Identify which cell holds the provided text, then report its (x, y) central coordinate. 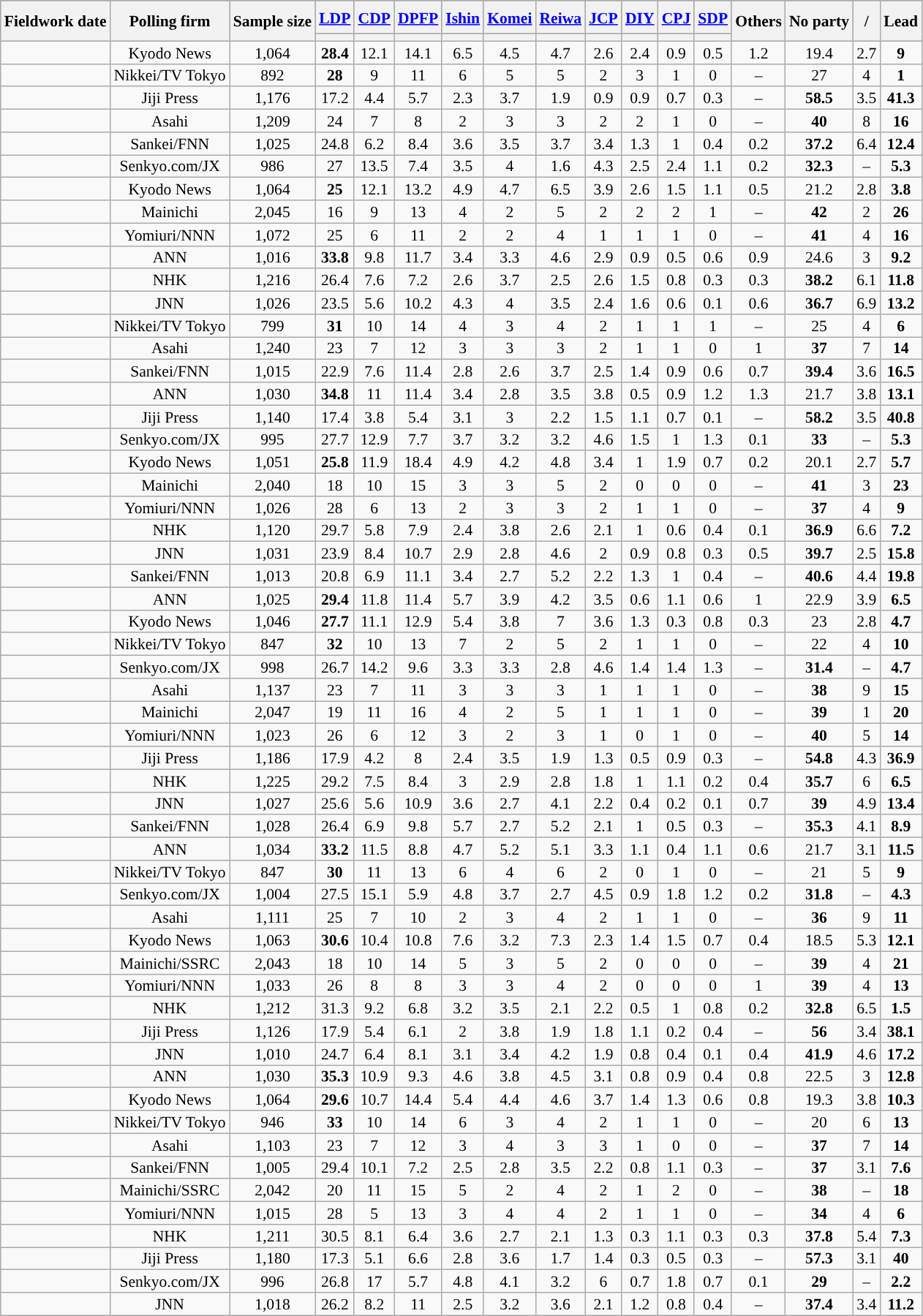
26.7 (335, 667)
54.8 (819, 757)
CPJ (677, 18)
/ (866, 20)
Fieldwork date (56, 20)
1,028 (272, 826)
1,240 (272, 348)
39.4 (819, 371)
1,004 (272, 895)
1,031 (272, 553)
26.8 (335, 1281)
Others (758, 20)
946 (272, 1122)
6.8 (418, 1009)
9.6 (418, 667)
20.8 (335, 576)
10.4 (374, 940)
1,051 (272, 462)
1,140 (272, 417)
24.7 (335, 1054)
18.5 (819, 940)
32 (335, 645)
25.6 (335, 803)
CDP (374, 18)
2,040 (272, 485)
5.8 (374, 531)
No party (819, 20)
996 (272, 1281)
30 (335, 871)
14.1 (418, 53)
35.7 (819, 781)
1,126 (272, 1031)
41.9 (819, 1054)
1,013 (272, 576)
11.2 (901, 1304)
Polling firm (170, 20)
1,063 (272, 940)
7.9 (418, 531)
1,018 (272, 1304)
1,180 (272, 1259)
14.4 (418, 1100)
21.2 (819, 189)
22.5 (819, 1076)
30.6 (335, 940)
24 (335, 121)
37.8 (819, 1236)
799 (272, 326)
6.2 (374, 143)
15.1 (374, 895)
892 (272, 75)
1,186 (272, 757)
986 (272, 167)
23.9 (335, 553)
Ishin (462, 18)
7.7 (418, 439)
24.6 (819, 257)
1,225 (272, 781)
20.1 (819, 462)
5.9 (418, 895)
38.2 (819, 281)
Komei (509, 18)
16.5 (901, 371)
58.2 (819, 417)
2,043 (272, 962)
18.4 (418, 462)
22 (819, 645)
1,111 (272, 917)
39.7 (819, 553)
8.2 (374, 1304)
10.8 (418, 940)
17.3 (335, 1259)
998 (272, 667)
1,016 (272, 257)
10.1 (374, 1167)
25.8 (335, 462)
19.8 (901, 576)
12.8 (901, 1076)
Sample size (272, 20)
58.5 (819, 98)
8.9 (901, 826)
32.3 (819, 167)
36 (819, 917)
10.3 (901, 1100)
17 (374, 1281)
1,033 (272, 986)
28.4 (335, 53)
42 (819, 212)
1,046 (272, 621)
1,211 (272, 1236)
29.6 (335, 1100)
17.4 (335, 417)
14.2 (374, 667)
29.7 (335, 531)
Lead (901, 20)
30.5 (335, 1236)
8.8 (418, 850)
34.8 (335, 393)
1,216 (272, 281)
32.8 (819, 1009)
27.5 (335, 895)
13.5 (374, 167)
40.6 (819, 576)
1,103 (272, 1145)
12.4 (901, 143)
1,010 (272, 1054)
1,005 (272, 1167)
19 (335, 712)
38.1 (901, 1031)
DPFP (418, 18)
33.8 (335, 257)
LDP (335, 18)
1,034 (272, 850)
34 (819, 1214)
1,209 (272, 121)
1,120 (272, 531)
40.8 (901, 417)
11.7 (418, 257)
26.2 (335, 1304)
11.9 (374, 462)
29.2 (335, 781)
2,047 (272, 712)
SDP (712, 18)
31.8 (819, 895)
1,072 (272, 234)
19.3 (819, 1100)
1,176 (272, 98)
56 (819, 1031)
7.5 (374, 781)
37.2 (819, 143)
31 (335, 326)
31.3 (335, 1009)
995 (272, 439)
1,023 (272, 735)
29 (819, 1281)
37.4 (819, 1304)
1,027 (272, 803)
36.7 (819, 303)
1,137 (272, 690)
31.4 (819, 667)
7.4 (418, 167)
2,042 (272, 1190)
9.3 (418, 1076)
13.1 (901, 393)
57.3 (819, 1259)
33.2 (335, 850)
DIY (640, 18)
41.3 (901, 98)
15.8 (901, 553)
1,212 (272, 1009)
1.7 (560, 1259)
24.8 (335, 143)
23.5 (335, 303)
19.4 (819, 53)
10.2 (418, 303)
2,045 (272, 212)
13.4 (901, 803)
Reiwa (560, 18)
JCP (603, 18)
